Output the (X, Y) coordinate of the center of the cell containing the given text.  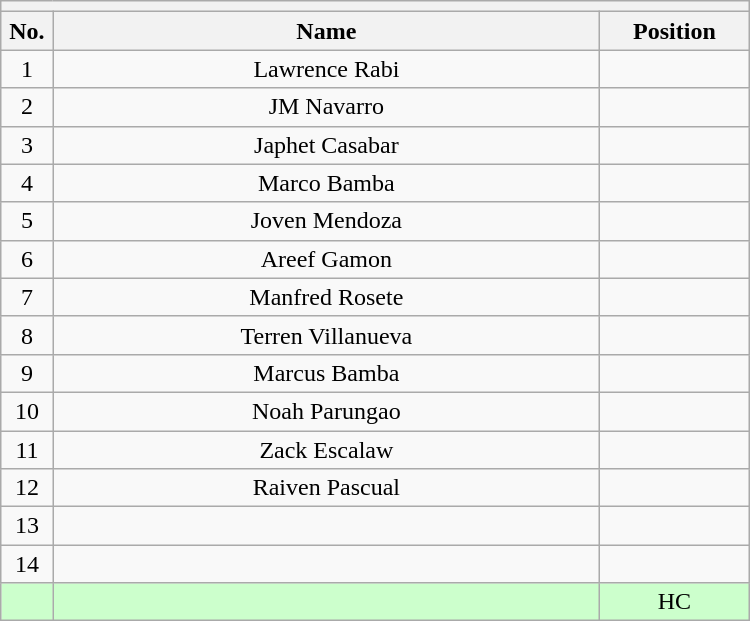
HC (675, 602)
Lawrence Rabi (326, 69)
1 (27, 69)
Marco Bamba (326, 183)
No. (27, 31)
3 (27, 145)
Areef Gamon (326, 259)
Marcus Bamba (326, 373)
2 (27, 107)
Joven Mendoza (326, 221)
JM Navarro (326, 107)
11 (27, 449)
Noah Parungao (326, 411)
10 (27, 411)
Terren Villanueva (326, 335)
Manfred Rosete (326, 297)
9 (27, 373)
Position (675, 31)
12 (27, 488)
5 (27, 221)
Raiven Pascual (326, 488)
Name (326, 31)
Zack Escalaw (326, 449)
14 (27, 564)
Japhet Casabar (326, 145)
7 (27, 297)
4 (27, 183)
13 (27, 526)
8 (27, 335)
6 (27, 259)
